Find where the given text appears and provide that cell's center as (X, Y) coordinate. 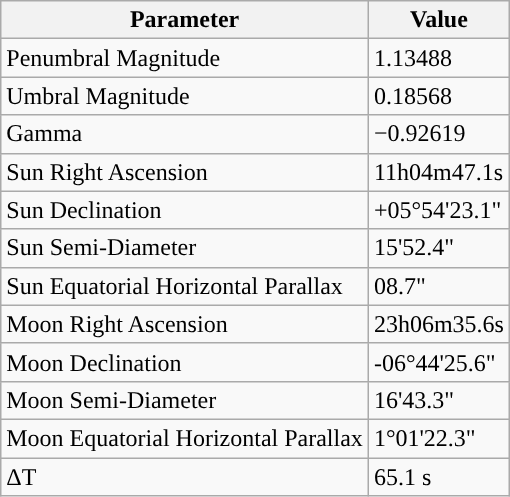
16'43.3" (438, 400)
Moon Equatorial Horizontal Parallax (185, 438)
Value (438, 20)
0.18568 (438, 96)
Gamma (185, 134)
−0.92619 (438, 134)
Moon Semi-Diameter (185, 400)
Penumbral Magnitude (185, 58)
ΔT (185, 477)
Sun Declination (185, 210)
11h04m47.1s (438, 172)
+05°54'23.1" (438, 210)
Parameter (185, 20)
23h06m35.6s (438, 324)
Sun Semi-Diameter (185, 248)
Sun Right Ascension (185, 172)
-06°44'25.6" (438, 362)
1.13488 (438, 58)
Moon Declination (185, 362)
Umbral Magnitude (185, 96)
Sun Equatorial Horizontal Parallax (185, 286)
65.1 s (438, 477)
08.7" (438, 286)
15'52.4" (438, 248)
Moon Right Ascension (185, 324)
1°01'22.3" (438, 438)
